Search for the cell housing the specified text and yield its [X, Y] center coordinate. 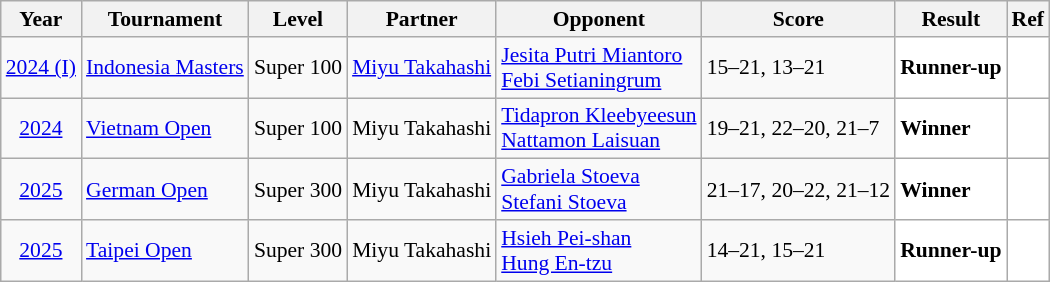
Vietnam Open [165, 128]
Indonesia Masters [165, 68]
Opponent [598, 19]
Partner [422, 19]
2024 [41, 128]
19–21, 22–20, 21–7 [799, 128]
21–17, 20–22, 21–12 [799, 190]
Level [298, 19]
Tidapron Kleebyeesun Nattamon Laisuan [598, 128]
Tournament [165, 19]
Result [950, 19]
Taipei Open [165, 250]
14–21, 15–21 [799, 250]
2024 (I) [41, 68]
Hsieh Pei-shan Hung En-tzu [598, 250]
Ref [1027, 19]
Score [799, 19]
Jesita Putri Miantoro Febi Setianingrum [598, 68]
Year [41, 19]
German Open [165, 190]
Gabriela Stoeva Stefani Stoeva [598, 190]
15–21, 13–21 [799, 68]
